Extract the [x, y] coordinate from the center of the cell holding the provided text.  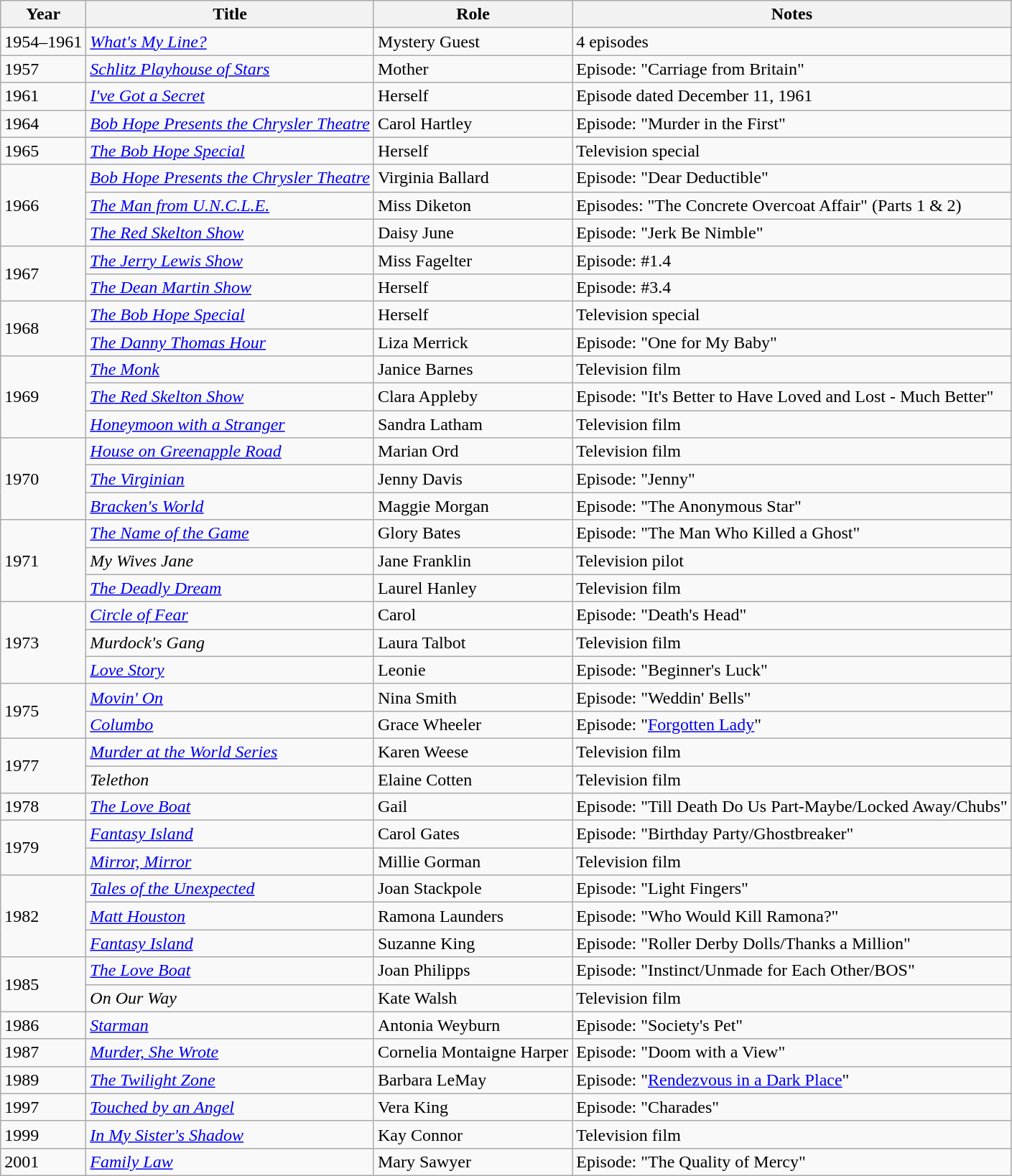
Episode: "Who Would Kill Ramona?" [792, 916]
The Twilight Zone [230, 1080]
1954–1961 [43, 42]
Joan Stackpole [473, 889]
Episode: "Dear Deductible" [792, 178]
What's My Line? [230, 42]
Murder, She Wrote [230, 1053]
Barbara LeMay [473, 1080]
Elaine Cotten [473, 779]
The Man from U.N.C.L.E. [230, 205]
Episode: "One for My Baby" [792, 342]
Mary Sawyer [473, 1162]
Mirror, Mirror [230, 862]
1967 [43, 274]
1985 [43, 984]
Laurel Hanley [473, 588]
Cornelia Montaigne Harper [473, 1053]
1999 [43, 1134]
1965 [43, 151]
The Monk [230, 370]
1957 [43, 69]
Suzanne King [473, 943]
Starman [230, 1025]
2001 [43, 1162]
1986 [43, 1025]
Mother [473, 69]
Karen Weese [473, 752]
Tales of the Unexpected [230, 889]
Nina Smith [473, 697]
1968 [43, 328]
Episode: "Roller Derby Dolls/Thanks a Million" [792, 943]
1964 [43, 123]
Episode: "Weddin' Bells" [792, 697]
Episode: #3.4 [792, 287]
Episode: "Instinct/Unmade for Each Other/BOS" [792, 971]
1970 [43, 479]
Title [230, 14]
Episode: "Till Death Do Us Part-Maybe/Locked Away/Chubs" [792, 807]
1975 [43, 711]
Television pilot [792, 561]
Love Story [230, 670]
Episode: "Charades" [792, 1107]
Antonia Weyburn [473, 1025]
Carol [473, 615]
Daisy June [473, 233]
Bracken's World [230, 506]
Episode: "Death's Head" [792, 615]
1982 [43, 916]
Miss Fagelter [473, 260]
Columbo [230, 724]
Millie Gorman [473, 862]
Gail [473, 807]
Episode: "It's Better to Have Loved and Lost - Much Better" [792, 397]
Episode: "Doom with a View" [792, 1053]
Glory Bates [473, 533]
Miss Diketon [473, 205]
1973 [43, 643]
I've Got a Secret [230, 96]
Notes [792, 14]
1979 [43, 848]
My Wives Jane [230, 561]
Episode: "The Anonymous Star" [792, 506]
4 episodes [792, 42]
Episode: "The Quality of Mercy" [792, 1162]
In My Sister's Shadow [230, 1134]
The Name of the Game [230, 533]
Telethon [230, 779]
Carol Gates [473, 834]
Murdock's Gang [230, 643]
The Jerry Lewis Show [230, 260]
Ramona Launders [473, 916]
Year [43, 14]
The Danny Thomas Hour [230, 342]
Episode: "Forgotten Lady" [792, 724]
Episode: "Light Fingers" [792, 889]
Role [473, 14]
The Deadly Dream [230, 588]
Episodes: "The Concrete Overcoat Affair" (Parts 1 & 2) [792, 205]
1966 [43, 205]
1977 [43, 765]
Touched by an Angel [230, 1107]
Kay Connor [473, 1134]
Episode: "Jerk Be Nimble" [792, 233]
Leonie [473, 670]
Murder at the World Series [230, 752]
Grace Wheeler [473, 724]
1971 [43, 561]
Circle of Fear [230, 615]
Laura Talbot [473, 643]
Episode: "Murder in the First" [792, 123]
1961 [43, 96]
Janice Barnes [473, 370]
1997 [43, 1107]
On Our Way [230, 998]
Joan Philipps [473, 971]
Episode: "Birthday Party/Ghostbreaker" [792, 834]
Clara Appleby [473, 397]
1969 [43, 397]
The Dean Martin Show [230, 287]
Vera King [473, 1107]
Carol Hartley [473, 123]
Honeymoon with a Stranger [230, 424]
Marian Ord [473, 452]
1989 [43, 1080]
Movin' On [230, 697]
Schlitz Playhouse of Stars [230, 69]
Jenny Davis [473, 479]
House on Greenapple Road [230, 452]
Episode: "Jenny" [792, 479]
Virginia Ballard [473, 178]
1987 [43, 1053]
Kate Walsh [473, 998]
Sandra Latham [473, 424]
Episode dated December 11, 1961 [792, 96]
Matt Houston [230, 916]
Liza Merrick [473, 342]
Episode: "Carriage from Britain" [792, 69]
The Virginian [230, 479]
Episode: #1.4 [792, 260]
Mystery Guest [473, 42]
1978 [43, 807]
Episode: "The Man Who Killed a Ghost" [792, 533]
Jane Franklin [473, 561]
Episode: "Society's Pet" [792, 1025]
Family Law [230, 1162]
Episode: "Beginner's Luck" [792, 670]
Maggie Morgan [473, 506]
Episode: "Rendezvous in a Dark Place" [792, 1080]
